Scan for the cell matching the given text and deliver its (X, Y) coordinate at center. 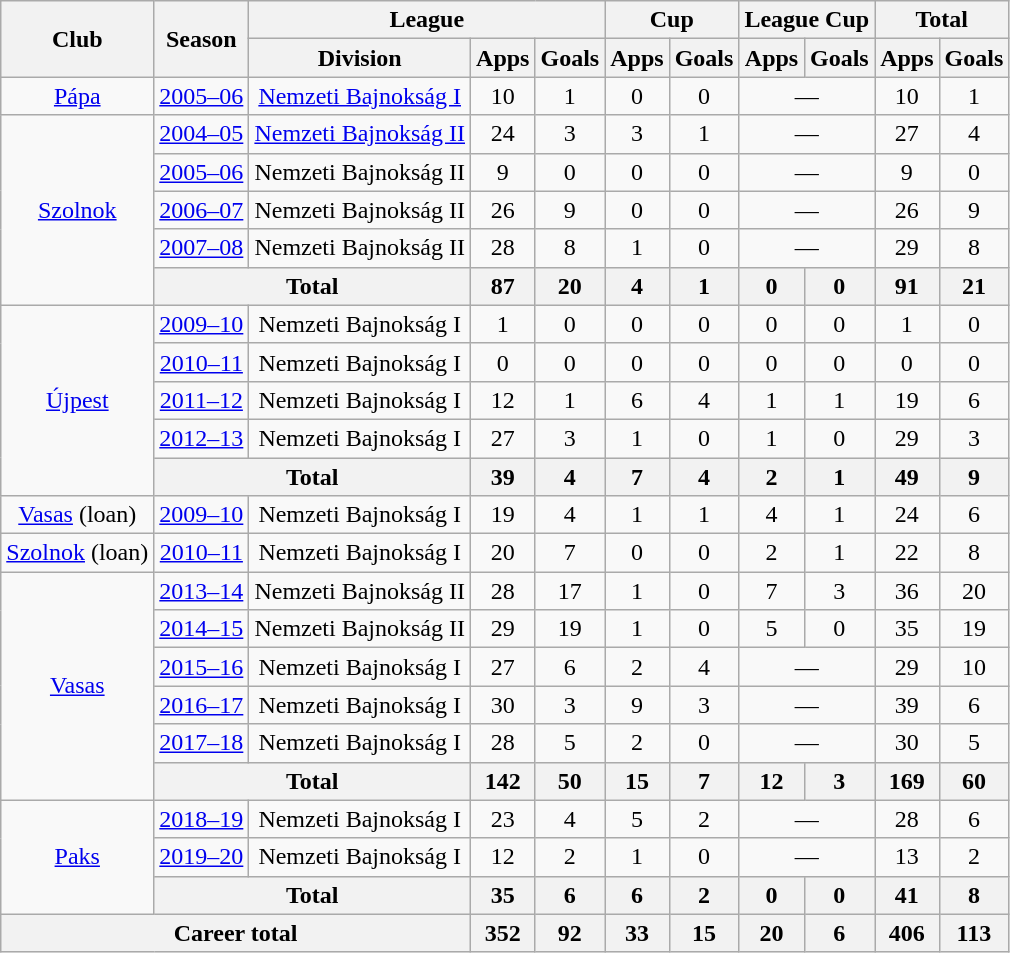
2017–18 (202, 743)
23 (503, 819)
2011–12 (202, 400)
2007–08 (202, 248)
Paks (78, 857)
Vasas (loan) (78, 515)
2016–17 (202, 705)
Szolnok (loan) (78, 553)
92 (570, 933)
36 (907, 591)
2013–14 (202, 591)
Pápa (78, 96)
352 (503, 933)
League (427, 20)
2015–16 (202, 667)
22 (907, 553)
2018–19 (202, 819)
2006–07 (202, 210)
169 (907, 781)
60 (974, 781)
87 (503, 286)
21 (974, 286)
33 (637, 933)
Szolnok (78, 210)
Career total (236, 933)
142 (503, 781)
Vasas (78, 686)
41 (907, 895)
91 (907, 286)
Club (78, 39)
Cup (672, 20)
406 (907, 933)
League Cup (807, 20)
Újpest (78, 400)
13 (907, 857)
2012–13 (202, 438)
49 (907, 477)
2019–20 (202, 857)
113 (974, 933)
50 (570, 781)
Division (360, 58)
17 (570, 591)
Season (202, 39)
2014–15 (202, 629)
2004–05 (202, 134)
